Provide the [X, Y] coordinate of the cell's center where the given text is located.  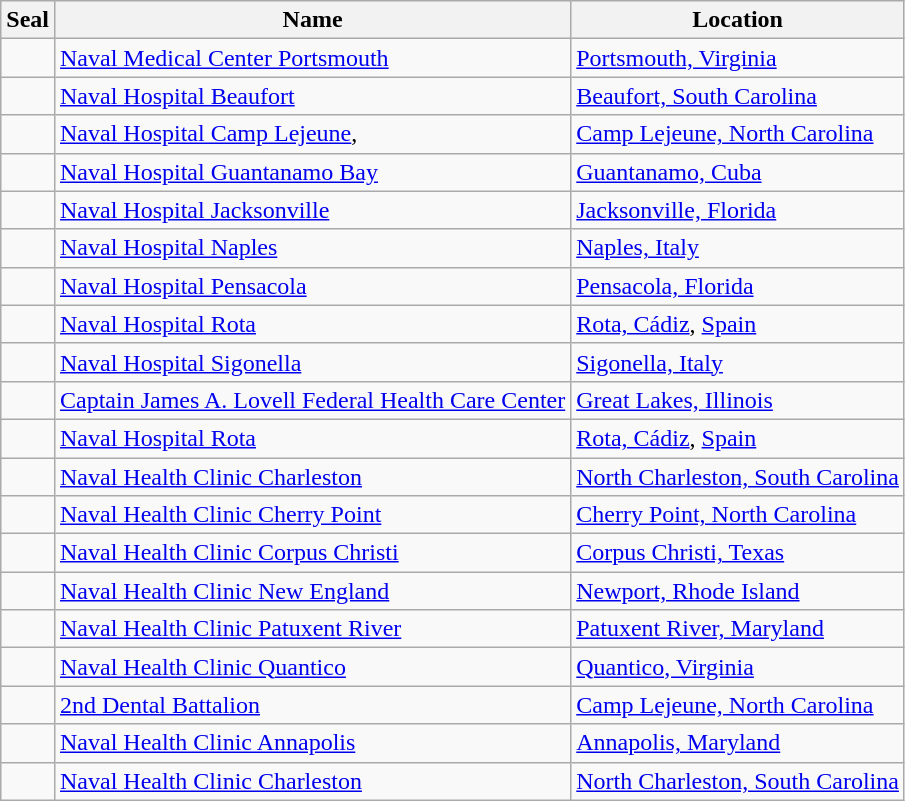
Cherry Point, North Carolina [738, 515]
Portsmouth, Virginia [738, 58]
Naval Hospital Jacksonville [312, 210]
Naval Medical Center Portsmouth [312, 58]
Naval Health Clinic Annapolis [312, 743]
Newport, Rhode Island [738, 591]
Naval Hospital Guantanamo Bay [312, 172]
Naval Health Clinic Corpus Christi [312, 553]
Captain James A. Lovell Federal Health Care Center [312, 400]
Annapolis, Maryland [738, 743]
Naval Health Clinic New England [312, 591]
Corpus Christi, Texas [738, 553]
Naval Health Clinic Patuxent River [312, 629]
Naval Hospital Naples [312, 248]
Sigonella, Italy [738, 362]
Naval Health Clinic Quantico [312, 667]
Jacksonville, Florida [738, 210]
Quantico, Virginia [738, 667]
Beaufort, South Carolina [738, 96]
Naval Hospital Pensacola [312, 286]
Name [312, 20]
Naval Hospital Camp Lejeune, [312, 134]
Patuxent River, Maryland [738, 629]
Naval Hospital Beaufort [312, 96]
2nd Dental Battalion [312, 705]
Great Lakes, Illinois [738, 400]
Pensacola, Florida [738, 286]
Guantanamo, Cuba [738, 172]
Naples, Italy [738, 248]
Naval Health Clinic Cherry Point [312, 515]
Seal [28, 20]
Location [738, 20]
Naval Hospital Sigonella [312, 362]
